Find where the given text appears and provide that cell's center as (x, y) coordinate. 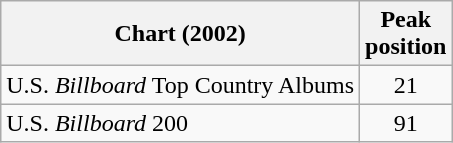
U.S. Billboard 200 (180, 123)
91 (406, 123)
U.S. Billboard Top Country Albums (180, 85)
21 (406, 85)
Chart (2002) (180, 34)
Peakposition (406, 34)
